Pinpoint the cell where the given text exists, returning its [x, y] midpoint coordinate. 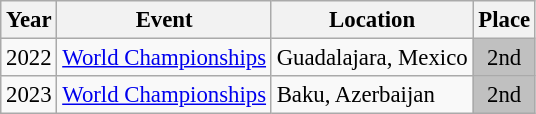
Year [29, 20]
2023 [29, 95]
Place [504, 20]
2022 [29, 58]
Guadalajara, Mexico [372, 58]
Location [372, 20]
Event [164, 20]
Baku, Azerbaijan [372, 95]
